Pinpoint the cell where the given text exists, returning its (x, y) midpoint coordinate. 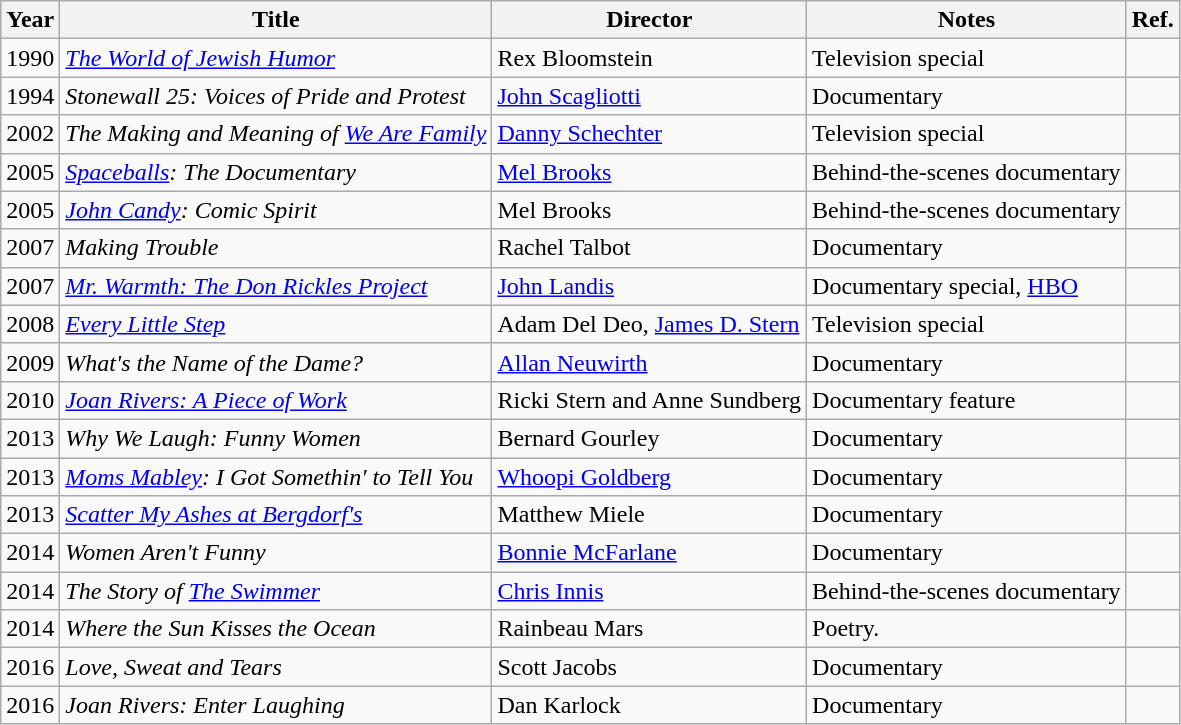
Chris Innis (650, 591)
Director (650, 20)
2009 (30, 362)
Moms Mabley: I Got Somethin' to Tell You (276, 477)
Documentary special, HBO (967, 286)
Adam Del Deo, James D. Stern (650, 324)
Ref. (1152, 20)
The Story of The Swimmer (276, 591)
Dan Karlock (650, 705)
2010 (30, 400)
Scatter My Ashes at Bergdorf's (276, 515)
Every Little Step (276, 324)
Spaceballs: The Documentary (276, 172)
Ricki Stern and Anne Sundberg (650, 400)
John Candy: Comic Spirit (276, 210)
Year (30, 20)
Danny Schechter (650, 134)
Title (276, 20)
Joan Rivers: Enter Laughing (276, 705)
Stonewall 25: Voices of Pride and Protest (276, 96)
Mr. Warmth: The Don Rickles Project (276, 286)
Bonnie McFarlane (650, 553)
Allan Neuwirth (650, 362)
Matthew Miele (650, 515)
Rainbeau Mars (650, 629)
Why We Laugh: Funny Women (276, 438)
The World of Jewish Humor (276, 58)
Whoopi Goldberg (650, 477)
Rachel Talbot (650, 248)
John Landis (650, 286)
Rex Bloomstein (650, 58)
Notes (967, 20)
What's the Name of the Dame? (276, 362)
Poetry. (967, 629)
Documentary feature (967, 400)
Joan Rivers: A Piece of Work (276, 400)
1990 (30, 58)
John Scagliotti (650, 96)
The Making and Meaning of We Are Family (276, 134)
Love, Sweat and Tears (276, 667)
Making Trouble (276, 248)
Women Aren't Funny (276, 553)
Where the Sun Kisses the Ocean (276, 629)
Scott Jacobs (650, 667)
2002 (30, 134)
1994 (30, 96)
Bernard Gourley (650, 438)
2008 (30, 324)
